Capture the cell that displays the provided text and extract its (X, Y) central coordinate. 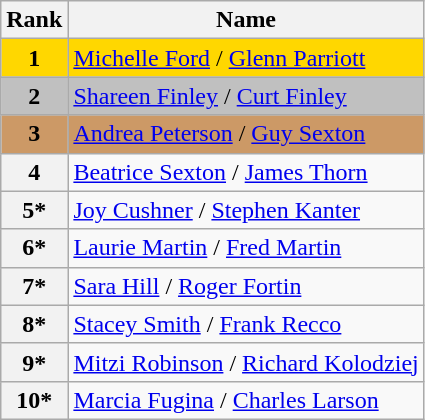
Andrea Peterson / Guy Sexton (246, 134)
5* (34, 210)
Name (246, 20)
1 (34, 58)
Sara Hill / Roger Fortin (246, 286)
Michelle Ford / Glenn Parriott (246, 58)
Rank (34, 20)
4 (34, 172)
3 (34, 134)
Marcia Fugina / Charles Larson (246, 400)
10* (34, 400)
6* (34, 248)
Beatrice Sexton / James Thorn (246, 172)
Joy Cushner / Stephen Kanter (246, 210)
8* (34, 324)
Stacey Smith / Frank Recco (246, 324)
Laurie Martin / Fred Martin (246, 248)
9* (34, 362)
2 (34, 96)
Shareen Finley / Curt Finley (246, 96)
7* (34, 286)
Mitzi Robinson / Richard Kolodziej (246, 362)
